Identify which cell holds the provided text, then report its (X, Y) central coordinate. 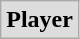
Player (40, 20)
